Pinpoint the cell where the given text exists, returning its (x, y) midpoint coordinate. 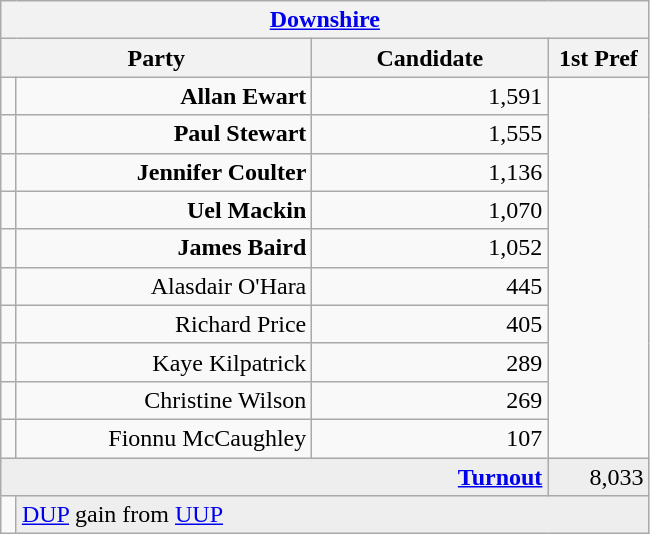
Allan Ewart (164, 96)
8,033 (598, 477)
Alasdair O'Hara (164, 286)
1,052 (430, 248)
Candidate (430, 58)
Christine Wilson (164, 400)
Jennifer Coulter (164, 172)
1,070 (430, 210)
1st Pref (598, 58)
Kaye Kilpatrick (164, 362)
Downshire (325, 20)
1,555 (430, 134)
DUP gain from UUP (332, 515)
405 (430, 324)
James Baird (164, 248)
445 (430, 286)
289 (430, 362)
1,136 (430, 172)
107 (430, 438)
Uel Mackin (164, 210)
Fionnu McCaughley (164, 438)
1,591 (430, 96)
269 (430, 400)
Turnout (274, 477)
Paul Stewart (164, 134)
Richard Price (164, 324)
Party (156, 58)
